Output the [x, y] coordinate of the center of the cell containing the given text.  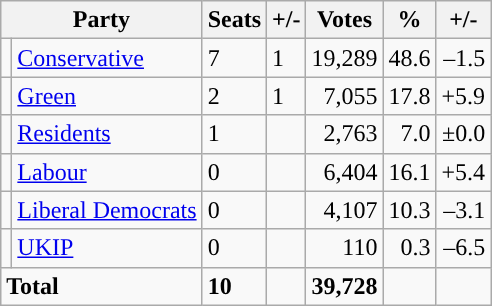
Seats [234, 20]
–6.5 [464, 248]
2 [234, 96]
7,055 [344, 96]
–1.5 [464, 58]
Votes [344, 20]
48.6 [410, 58]
110 [344, 248]
39,728 [344, 286]
7.0 [410, 134]
19,289 [344, 58]
6,404 [344, 172]
2,763 [344, 134]
0.3 [410, 248]
7 [234, 58]
–3.1 [464, 210]
±0.0 [464, 134]
Residents [107, 134]
4,107 [344, 210]
Total [102, 286]
10 [234, 286]
+5.9 [464, 96]
Labour [107, 172]
10.3 [410, 210]
% [410, 20]
UKIP [107, 248]
Conservative [107, 58]
Green [107, 96]
+5.4 [464, 172]
Liberal Democrats [107, 210]
17.8 [410, 96]
16.1 [410, 172]
Party [102, 20]
